Return [X, Y] of the center of cell containing provided text 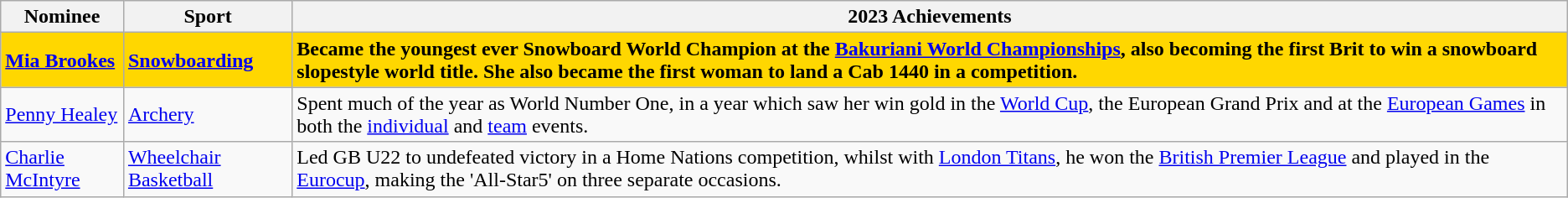
Archery [208, 114]
Snowboarding [208, 60]
Sport [208, 17]
2023 Achievements [930, 17]
Charlie McIntyre [62, 169]
Mia Brookes [62, 60]
Penny Healey [62, 114]
Nominee [62, 17]
Wheelchair Basketball [208, 169]
